From the cell containing the given text, extract its center point as [x, y] coordinate. 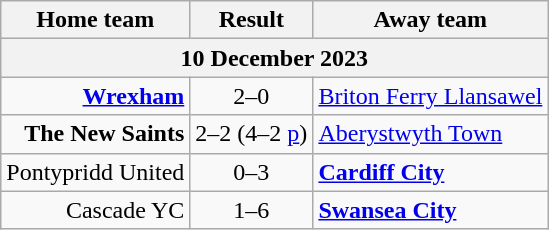
Pontypridd United [96, 172]
Swansea City [430, 210]
Result [252, 20]
2–2 (4–2 p) [252, 134]
1–6 [252, 210]
The New Saints [96, 134]
10 December 2023 [274, 58]
Briton Ferry Llansawel [430, 96]
Cardiff City [430, 172]
Cascade YC [96, 210]
Away team [430, 20]
Home team [96, 20]
2–0 [252, 96]
0–3 [252, 172]
Aberystwyth Town [430, 134]
Wrexham [96, 96]
